Scan for the cell matching the given text and deliver its [X, Y] coordinate at center. 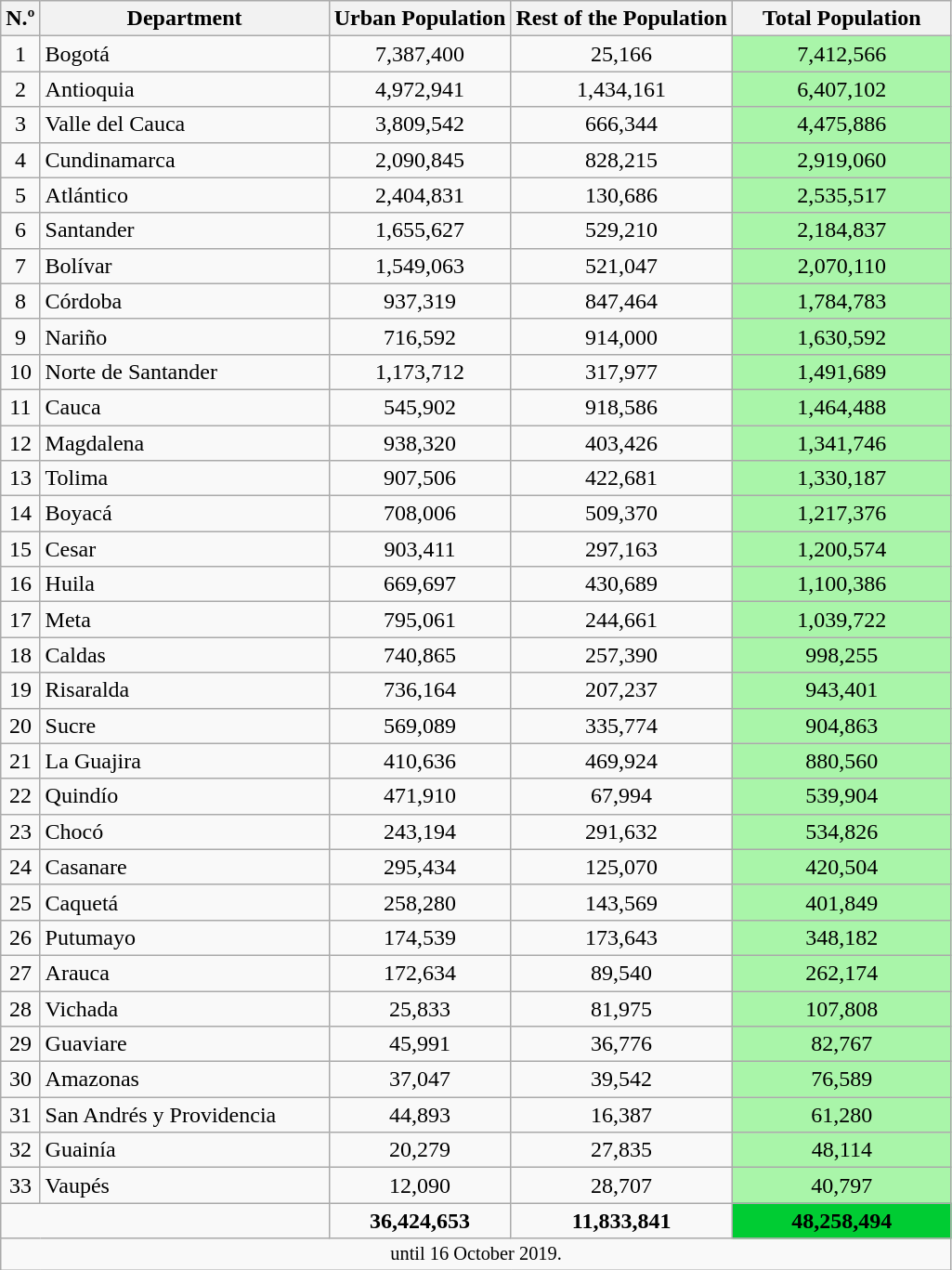
40,797 [841, 1185]
16,387 [621, 1115]
14 [20, 514]
828,215 [621, 160]
37,047 [420, 1080]
26 [20, 937]
Norte de Santander [184, 372]
534,826 [841, 831]
San Andrés y Providencia [184, 1115]
Arauca [184, 973]
130,686 [621, 195]
Quindío [184, 796]
31 [20, 1115]
1,200,574 [841, 549]
172,634 [420, 973]
262,174 [841, 973]
Chocó [184, 831]
Bolívar [184, 266]
1,100,386 [841, 584]
1,434,161 [621, 89]
Caldas [184, 655]
569,089 [420, 726]
666,344 [621, 124]
17 [20, 620]
244,661 [621, 620]
708,006 [420, 514]
907,506 [420, 478]
21 [20, 761]
11,833,841 [621, 1221]
La Guajira [184, 761]
Putumayo [184, 937]
Amazonas [184, 1080]
509,370 [621, 514]
Department [184, 19]
4 [20, 160]
410,636 [420, 761]
Risaralda [184, 690]
2,535,517 [841, 195]
18 [20, 655]
257,390 [621, 655]
914,000 [621, 336]
Urban Population [420, 19]
Guaviare [184, 1044]
4,475,886 [841, 124]
22 [20, 796]
2,184,837 [841, 230]
1,341,746 [841, 443]
82,767 [841, 1044]
Antioquia [184, 89]
Caquetá [184, 902]
1,330,187 [841, 478]
207,237 [621, 690]
2,919,060 [841, 160]
12 [20, 443]
295,434 [420, 867]
Atlántico [184, 195]
32 [20, 1150]
15 [20, 549]
716,592 [420, 336]
471,910 [420, 796]
943,401 [841, 690]
173,643 [621, 937]
Bogotá [184, 54]
430,689 [621, 584]
143,569 [621, 902]
291,632 [621, 831]
1,655,627 [420, 230]
795,061 [420, 620]
401,849 [841, 902]
174,539 [420, 937]
3 [20, 124]
Cauca [184, 407]
19 [20, 690]
89,540 [621, 973]
Boyacá [184, 514]
Huila [184, 584]
20,279 [420, 1150]
1,173,712 [420, 372]
107,808 [841, 1008]
Sucre [184, 726]
317,977 [621, 372]
1,039,722 [841, 620]
27 [20, 973]
11 [20, 407]
36,424,653 [420, 1221]
847,464 [621, 301]
28,707 [621, 1185]
29 [20, 1044]
938,320 [420, 443]
420,504 [841, 867]
Guainía [184, 1150]
125,070 [621, 867]
Total Population [841, 19]
Rest of the Population [621, 19]
76,589 [841, 1080]
Meta [184, 620]
20 [20, 726]
545,902 [420, 407]
Córdoba [184, 301]
23 [20, 831]
529,210 [621, 230]
3,809,542 [420, 124]
Nariño [184, 336]
348,182 [841, 937]
1 [20, 54]
Valle del Cauca [184, 124]
2,070,110 [841, 266]
521,047 [621, 266]
740,865 [420, 655]
2,090,845 [420, 160]
2 [20, 89]
469,924 [621, 761]
30 [20, 1080]
335,774 [621, 726]
6,407,102 [841, 89]
6 [20, 230]
1,217,376 [841, 514]
998,255 [841, 655]
45,991 [420, 1044]
2,404,831 [420, 195]
9 [20, 336]
Cesar [184, 549]
10 [20, 372]
81,975 [621, 1008]
Casanare [184, 867]
1,784,783 [841, 301]
Vaupés [184, 1185]
N.º [20, 19]
36,776 [621, 1044]
27,835 [621, 1150]
Tolima [184, 478]
539,904 [841, 796]
48,258,494 [841, 1221]
7,387,400 [420, 54]
24 [20, 867]
5 [20, 195]
918,586 [621, 407]
Vichada [184, 1008]
Cundinamarca [184, 160]
7,412,566 [841, 54]
8 [20, 301]
422,681 [621, 478]
1,464,488 [841, 407]
258,280 [420, 902]
Magdalena [184, 443]
243,194 [420, 831]
904,863 [841, 726]
4,972,941 [420, 89]
903,411 [420, 549]
48,114 [841, 1150]
25,166 [621, 54]
67,994 [621, 796]
7 [20, 266]
16 [20, 584]
669,697 [420, 584]
13 [20, 478]
880,560 [841, 761]
1,549,063 [420, 266]
44,893 [420, 1115]
297,163 [621, 549]
937,319 [420, 301]
33 [20, 1185]
736,164 [420, 690]
25 [20, 902]
1,630,592 [841, 336]
403,426 [621, 443]
25,833 [420, 1008]
61,280 [841, 1115]
until 16 October 2019. [476, 1254]
Santander [184, 230]
39,542 [621, 1080]
1,491,689 [841, 372]
28 [20, 1008]
12,090 [420, 1185]
